Find where the given text appears and provide that cell's center as [x, y] coordinate. 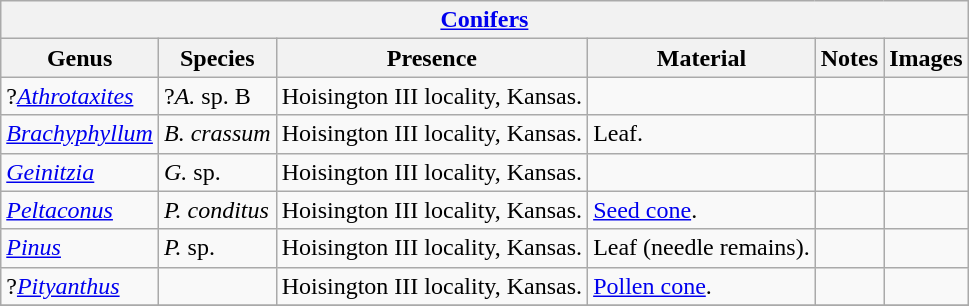
G. sp. [217, 172]
?Athrotaxites [80, 96]
Species [217, 58]
Geinitzia [80, 172]
Notes [849, 58]
Leaf. [702, 134]
Pinus [80, 248]
Brachyphyllum [80, 134]
Genus [80, 58]
Material [702, 58]
Pollen cone. [702, 286]
Seed cone. [702, 210]
P. conditus [217, 210]
Presence [432, 58]
Leaf (needle remains). [702, 248]
?Pityanthus [80, 286]
P. sp. [217, 248]
?A. sp. B [217, 96]
Conifers [484, 20]
B. crassum [217, 134]
Peltaconus [80, 210]
Images [926, 58]
